Output the (x, y) coordinate of the center of the cell containing the given text.  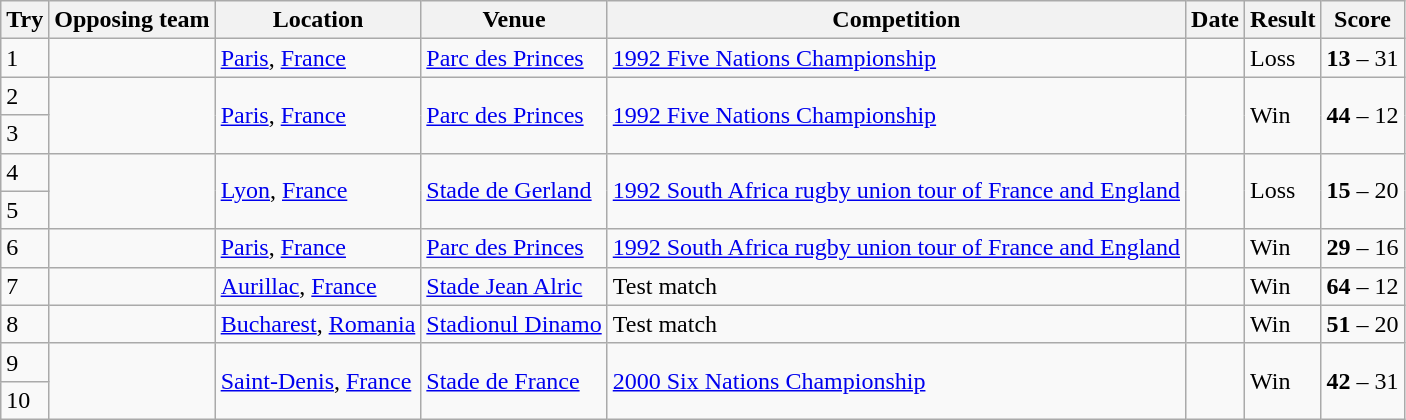
Opposing team (132, 20)
Lyon, France (318, 191)
8 (25, 324)
3 (25, 134)
2 (25, 96)
Venue (514, 20)
10 (25, 400)
9 (25, 362)
Score (1362, 20)
Aurillac, France (318, 286)
42 – 31 (1362, 381)
Bucharest, Romania (318, 324)
5 (25, 210)
Stadionul Dinamo (514, 324)
1 (25, 58)
4 (25, 172)
13 – 31 (1362, 58)
2000 Six Nations Championship (896, 381)
Stade de France (514, 381)
29 – 16 (1362, 248)
7 (25, 286)
Competition (896, 20)
Stade de Gerland (514, 191)
6 (25, 248)
Try (25, 20)
Stade Jean Alric (514, 286)
51 – 20 (1362, 324)
Saint-Denis, France (318, 381)
44 – 12 (1362, 115)
64 – 12 (1362, 286)
Location (318, 20)
Date (1216, 20)
Result (1283, 20)
15 – 20 (1362, 191)
